Locate the cell with the specified text and output its (x, y) center coordinate. 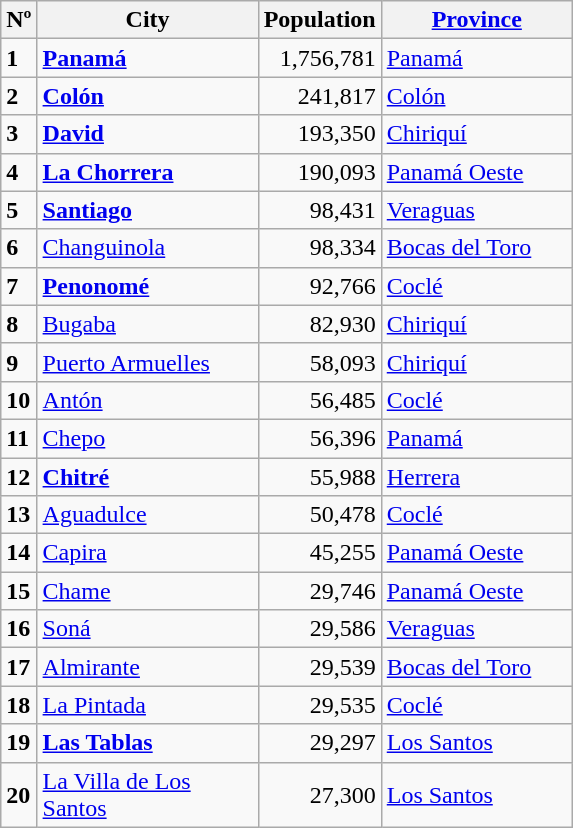
Antón (148, 400)
Las Tablas (148, 743)
Province (476, 20)
Changuinola (148, 248)
La Chorrera (148, 172)
6 (19, 248)
4 (19, 172)
58,093 (320, 362)
City (148, 20)
29,535 (320, 705)
Aguadulce (148, 515)
19 (19, 743)
29,539 (320, 667)
15 (19, 591)
27,300 (320, 794)
1,756,781 (320, 58)
50,478 (320, 515)
12 (19, 477)
56,485 (320, 400)
Soná (148, 629)
55,988 (320, 477)
7 (19, 286)
29,297 (320, 743)
9 (19, 362)
29,586 (320, 629)
Chepo (148, 438)
190,093 (320, 172)
193,350 (320, 134)
45,255 (320, 553)
5 (19, 210)
La Villa de Los Santos (148, 794)
Population (320, 20)
14 (19, 553)
David (148, 134)
98,431 (320, 210)
10 (19, 400)
Herrera (476, 477)
Puerto Armuelles (148, 362)
18 (19, 705)
La Pintada (148, 705)
Capira (148, 553)
241,817 (320, 96)
29,746 (320, 591)
Santiago (148, 210)
1 (19, 58)
Chitré (148, 477)
Penonomé (148, 286)
Almirante (148, 667)
16 (19, 629)
Chame (148, 591)
Nº (19, 20)
Bugaba (148, 324)
17 (19, 667)
98,334 (320, 248)
8 (19, 324)
13 (19, 515)
11 (19, 438)
56,396 (320, 438)
92,766 (320, 286)
3 (19, 134)
2 (19, 96)
82,930 (320, 324)
20 (19, 794)
